Find where the given text appears and provide that cell's center as (x, y) coordinate. 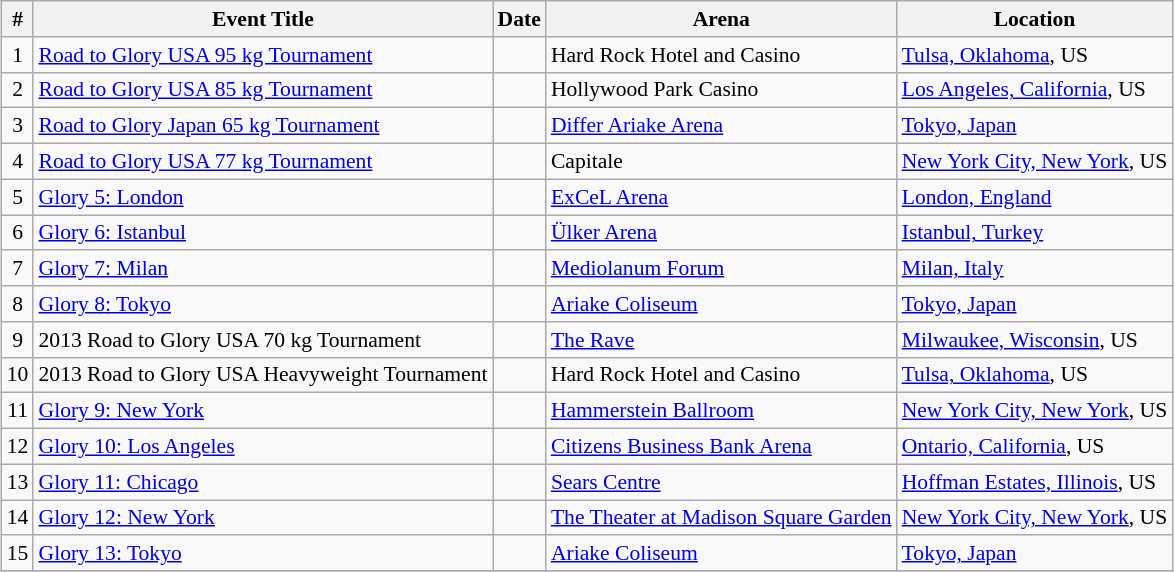
Date (520, 19)
11 (18, 411)
Capitale (722, 162)
Road to Glory USA 77 kg Tournament (262, 162)
Location (1035, 19)
Road to Glory Japan 65 kg Tournament (262, 126)
Milan, Italy (1035, 269)
Glory 9: New York (262, 411)
Event Title (262, 19)
12 (18, 447)
Sears Centre (722, 482)
# (18, 19)
15 (18, 554)
8 (18, 304)
Los Angeles, California, US (1035, 90)
Road to Glory USA 95 kg Tournament (262, 55)
7 (18, 269)
10 (18, 375)
London, England (1035, 197)
Differ Ariake Arena (722, 126)
The Theater at Madison Square Garden (722, 518)
Ülker Arena (722, 233)
2013 Road to Glory USA Heavyweight Tournament (262, 375)
Glory 12: New York (262, 518)
Glory 10: Los Angeles (262, 447)
Istanbul, Turkey (1035, 233)
Mediolanum Forum (722, 269)
2013 Road to Glory USA 70 kg Tournament (262, 340)
1 (18, 55)
The Rave (722, 340)
5 (18, 197)
Road to Glory USA 85 kg Tournament (262, 90)
Glory 7: Milan (262, 269)
13 (18, 482)
ExCeL Arena (722, 197)
Glory 5: London (262, 197)
Glory 13: Tokyo (262, 554)
9 (18, 340)
Citizens Business Bank Arena (722, 447)
Ontario, California, US (1035, 447)
14 (18, 518)
2 (18, 90)
6 (18, 233)
Arena (722, 19)
Glory 6: Istanbul (262, 233)
Hammerstein Ballroom (722, 411)
Glory 8: Tokyo (262, 304)
3 (18, 126)
Hollywood Park Casino (722, 90)
Hoffman Estates, Illinois, US (1035, 482)
Milwaukee, Wisconsin, US (1035, 340)
Glory 11: Chicago (262, 482)
4 (18, 162)
